Search for the cell housing the specified text and yield its [x, y] center coordinate. 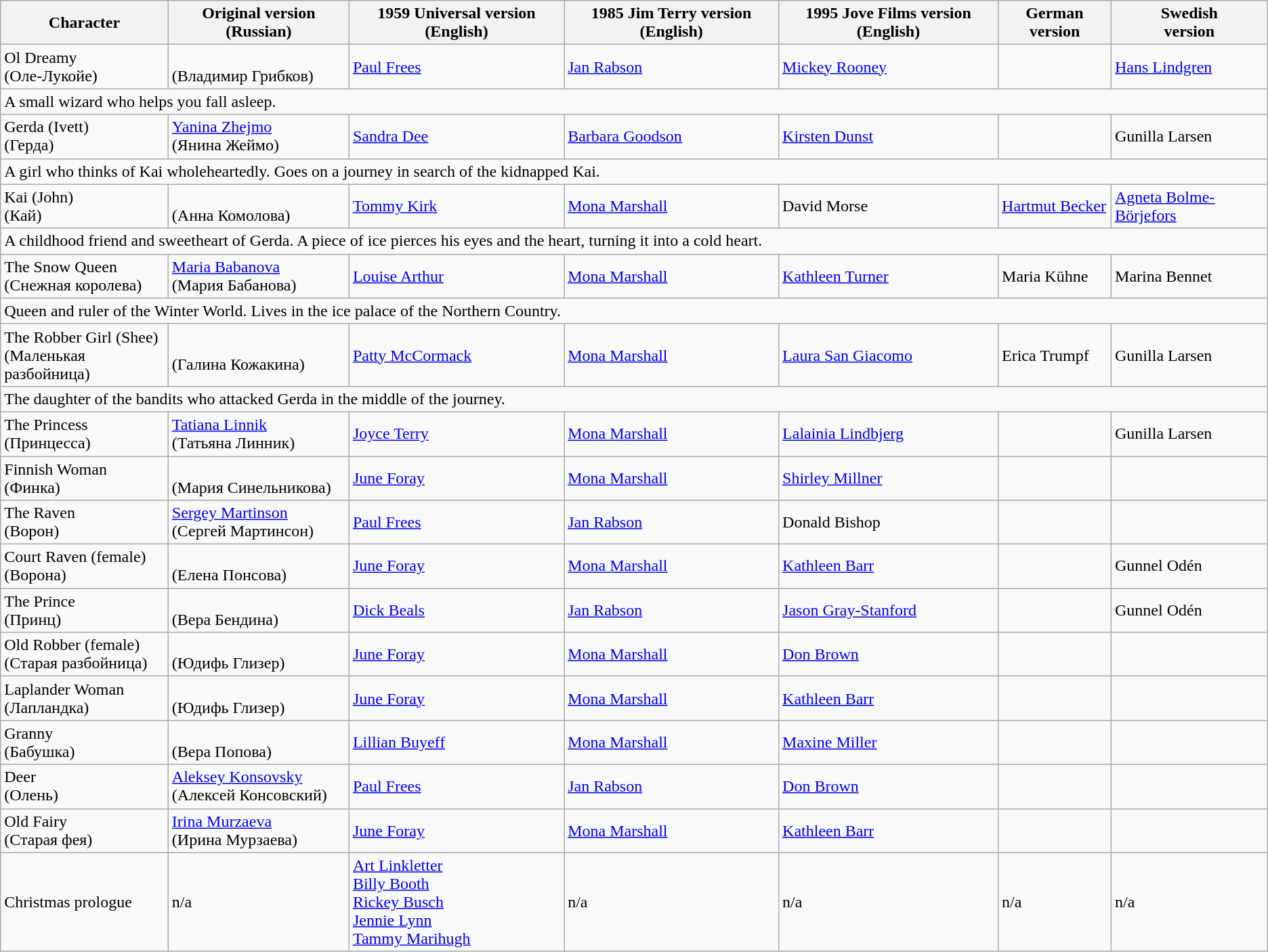
Barbara Goodson [672, 137]
Louise Arthur [457, 276]
The Raven(Ворон) [85, 523]
Joyce Terry [457, 433]
The Robber Girl (Shee)(Маленькая разбойница) [85, 355]
Hans Lindgren [1189, 66]
Irina Murzaeva(Ирина Мурзаева) [259, 830]
Patty McCormack [457, 355]
Old Robber (female)(Старая разбойница) [85, 654]
(Мария Синельникова) [259, 478]
Yanina Zhejmo(Янина Жеймо) [259, 137]
Kathleen Turner [889, 276]
(Вера Попова) [259, 742]
Tatiana Linnik(Татьяна Линник) [259, 433]
Old Fairy(Старая фея) [85, 830]
Art LinkletterBilly BoothRickey BuschJennie LynnTammy Marihugh [457, 902]
The Princess(Принцесса) [85, 433]
(Вера Бендина) [259, 611]
Jason Gray-Stanford [889, 611]
German version [1055, 23]
Donald Bishop [889, 523]
Granny(Бабушка) [85, 742]
Gerda (Ivett)(Герда) [85, 137]
Marina Bennet [1189, 276]
Erica Trumpf [1055, 355]
1985 Jim Terry version (English) [672, 23]
Sandra Dee [457, 137]
Lillian Buyeff [457, 742]
(Анна Комолова) [259, 206]
(Владимир Грибков) [259, 66]
Agneta Bolme-Börjefors [1189, 206]
A small wizard who helps you fall asleep. [634, 102]
Christmas prologue [85, 902]
1995 Jove Films version (English) [889, 23]
Kai (John)(Кай) [85, 206]
(Елена Понсова) [259, 566]
1959 Universal version (English) [457, 23]
Sergey Martinson(Сергей Мартинсон) [259, 523]
A girl who thinks of Kai wholeheartedly. Goes on a journey in search of the kidnapped Kai. [634, 171]
Hartmut Becker [1055, 206]
Finnish Woman(Финка) [85, 478]
The Prince(Принц) [85, 611]
Maxine Miller [889, 742]
Court Raven (female)(Ворона) [85, 566]
Swedishversion [1189, 23]
The daughter of the bandits who attacked Gerda in the middle of the journey. [634, 399]
(Галина Кожакина) [259, 355]
Character [85, 23]
David Morse [889, 206]
Maria Babanova(Мария Бабанова) [259, 276]
Laplander Woman(Лапландка) [85, 699]
Shirley Millner [889, 478]
Tommy Kirk [457, 206]
Maria Kühne [1055, 276]
Mickey Rooney [889, 66]
Laura San Giacomo [889, 355]
Queen and ruler of the Winter World. Lives in the ice palace of the Northern Country. [634, 311]
Deer(Олень) [85, 787]
A childhood friend and sweetheart of Gerda. A piece of ice pierces his eyes and the heart, turning it into a cold heart. [634, 241]
Ol Dreamy(Оле-Лукойе) [85, 66]
Original version (Russian) [259, 23]
Dick Beals [457, 611]
Lalainia Lindbjerg [889, 433]
Kirsten Dunst [889, 137]
Aleksey Konsovsky(Алексей Консовский) [259, 787]
The Snow Queen(Снежная королева) [85, 276]
